Pinpoint the cell where the given text exists, returning its (x, y) midpoint coordinate. 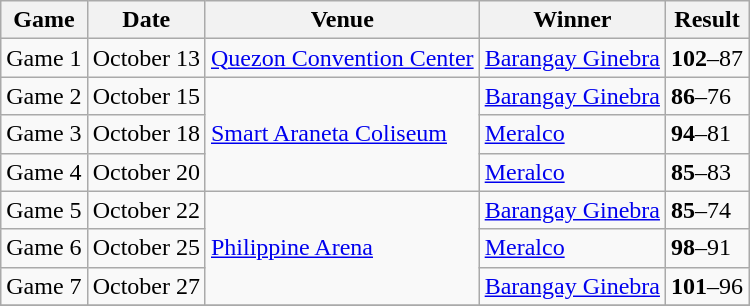
Winner (572, 20)
Game 7 (44, 286)
October 27 (146, 286)
102–87 (706, 58)
Date (146, 20)
86–76 (706, 96)
85–74 (706, 210)
October 18 (146, 134)
October 20 (146, 172)
101–96 (706, 286)
Game 4 (44, 172)
98–91 (706, 248)
Venue (342, 20)
Quezon Convention Center (342, 58)
October 25 (146, 248)
Game (44, 20)
Smart Araneta Coliseum (342, 134)
Game 5 (44, 210)
94–81 (706, 134)
Game 6 (44, 248)
85–83 (706, 172)
October 15 (146, 96)
October 22 (146, 210)
Game 3 (44, 134)
Game 1 (44, 58)
Result (706, 20)
Philippine Arena (342, 248)
October 13 (146, 58)
Game 2 (44, 96)
